Detect which cell encompasses the target text, then output its [X, Y] center coordinate. 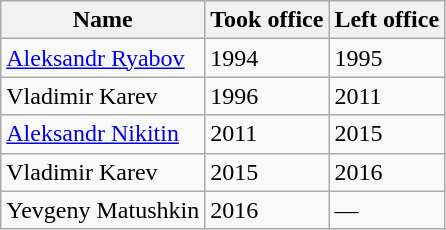
1994 [267, 58]
Took office [267, 20]
1995 [387, 58]
— [387, 210]
Name [103, 20]
Yevgeny Matushkin [103, 210]
Aleksandr Nikitin [103, 134]
1996 [267, 96]
Left office [387, 20]
Aleksandr Ryabov [103, 58]
